Detect which cell encompasses the target text, then output its (X, Y) center coordinate. 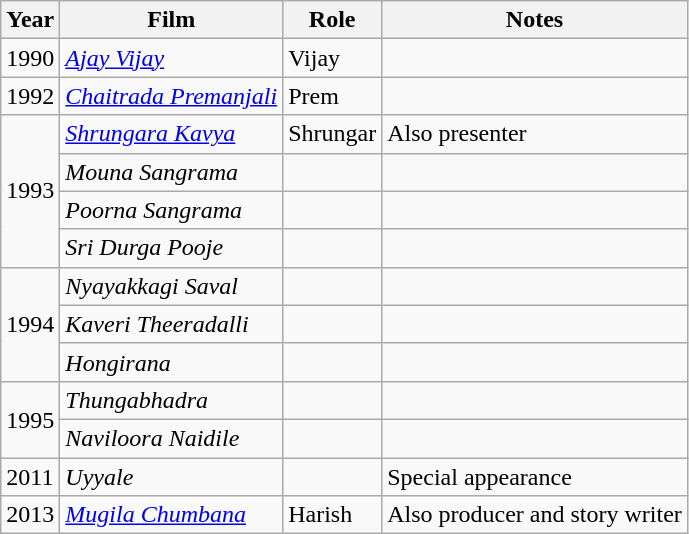
1990 (30, 58)
1992 (30, 96)
Vijay (332, 58)
Naviloora Naidile (172, 438)
Poorna Sangrama (172, 210)
2013 (30, 515)
Also presenter (535, 134)
Film (172, 20)
Mugila Chumbana (172, 515)
Chaitrada Premanjali (172, 96)
Year (30, 20)
Nyayakkagi Saval (172, 286)
Shrungar (332, 134)
Shrungara Kavya (172, 134)
1995 (30, 419)
Special appearance (535, 477)
Mouna Sangrama (172, 172)
Also producer and story writer (535, 515)
Sri Durga Pooje (172, 248)
Uyyale (172, 477)
2011 (30, 477)
1994 (30, 324)
Harish (332, 515)
Notes (535, 20)
Kaveri Theeradalli (172, 324)
1993 (30, 191)
Prem (332, 96)
Hongirana (172, 362)
Ajay Vijay (172, 58)
Role (332, 20)
Thungabhadra (172, 400)
